Determine the [x, y] coordinate at the center of the cell enclosing the given text.  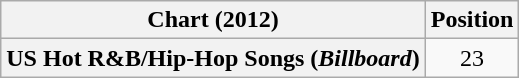
Position [472, 20]
23 [472, 58]
US Hot R&B/Hip-Hop Songs (Billboard) [213, 58]
Chart (2012) [213, 20]
